From the cell containing the given text, extract its center point as (X, Y) coordinate. 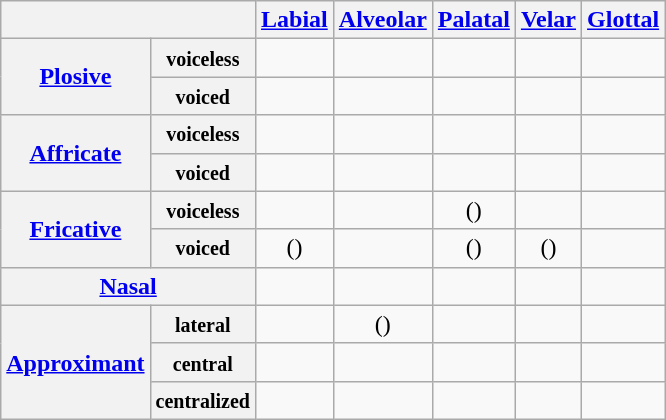
Nasal (128, 286)
Approximant (76, 362)
Glottal (624, 20)
centralized (202, 400)
Velar (548, 20)
Alveolar (382, 20)
central (202, 362)
Palatal (474, 20)
Plosive (76, 77)
lateral (202, 324)
Affricate (76, 153)
Fricative (76, 229)
Labial (295, 20)
